Detect which cell encompasses the target text, then output its (x, y) center coordinate. 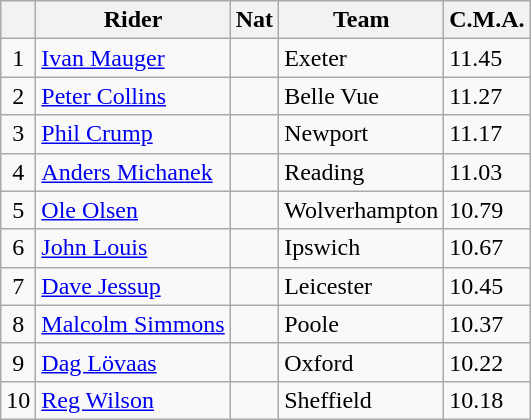
John Louis (133, 248)
C.M.A. (487, 20)
10.67 (487, 248)
11.45 (487, 58)
Reading (362, 172)
Rider (133, 20)
4 (18, 172)
10.22 (487, 362)
Dave Jessup (133, 286)
11.27 (487, 96)
Sheffield (362, 400)
2 (18, 96)
Poole (362, 324)
Ipswich (362, 248)
5 (18, 210)
10.18 (487, 400)
Oxford (362, 362)
11.03 (487, 172)
Phil Crump (133, 134)
Exeter (362, 58)
Newport (362, 134)
Ivan Mauger (133, 58)
10 (18, 400)
7 (18, 286)
3 (18, 134)
9 (18, 362)
Nat (254, 20)
Peter Collins (133, 96)
Malcolm Simmons (133, 324)
1 (18, 58)
Team (362, 20)
10.37 (487, 324)
Leicester (362, 286)
Anders Michanek (133, 172)
6 (18, 248)
8 (18, 324)
Ole Olsen (133, 210)
Dag Lövaas (133, 362)
Wolverhampton (362, 210)
11.17 (487, 134)
Reg Wilson (133, 400)
Belle Vue (362, 96)
10.79 (487, 210)
10.45 (487, 286)
